Provide the [x, y] coordinate of the cell's center where the given text is located.  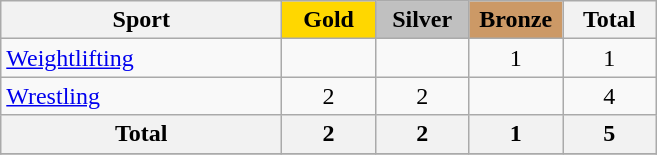
Bronze [516, 20]
5 [609, 134]
Gold [329, 20]
Sport [142, 20]
Silver [422, 20]
4 [609, 96]
Wrestling [142, 96]
Weightlifting [142, 58]
